Pinpoint the cell where the given text exists, returning its (x, y) midpoint coordinate. 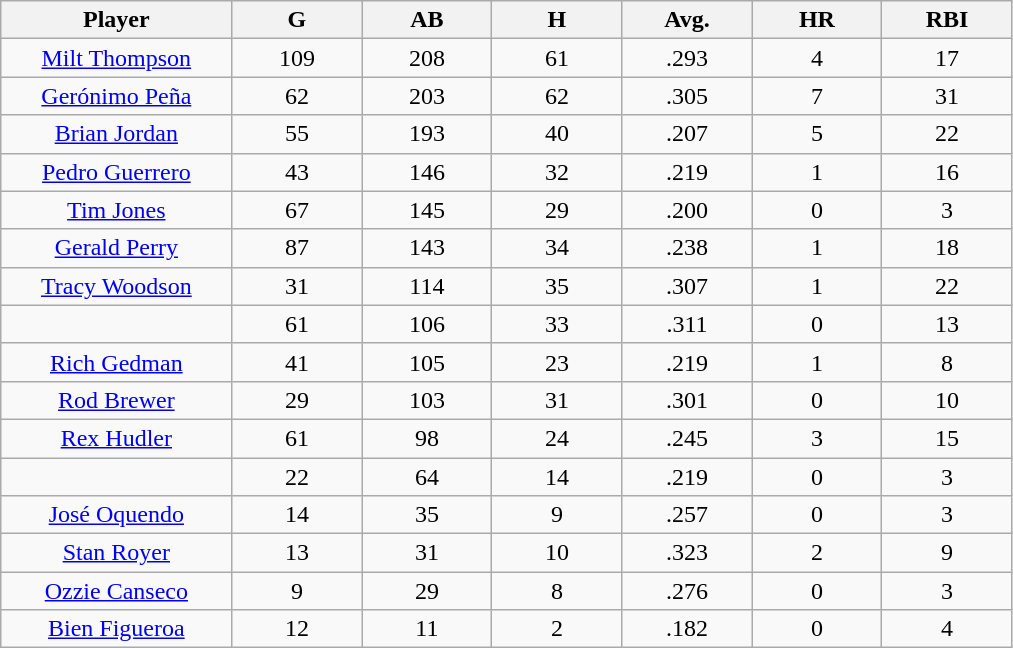
Tracy Woodson (116, 286)
5 (817, 134)
.293 (687, 58)
143 (427, 248)
.305 (687, 96)
103 (427, 400)
.182 (687, 629)
.311 (687, 324)
Bien Figueroa (116, 629)
G (297, 20)
41 (297, 362)
105 (427, 362)
98 (427, 438)
Rex Hudler (116, 438)
32 (557, 172)
23 (557, 362)
203 (427, 96)
.245 (687, 438)
Rod Brewer (116, 400)
33 (557, 324)
67 (297, 210)
.276 (687, 591)
HR (817, 20)
34 (557, 248)
Brian Jordan (116, 134)
Gerónimo Peña (116, 96)
12 (297, 629)
Avg. (687, 20)
Tim Jones (116, 210)
40 (557, 134)
208 (427, 58)
7 (817, 96)
106 (427, 324)
José Oquendo (116, 515)
Player (116, 20)
Rich Gedman (116, 362)
64 (427, 477)
109 (297, 58)
145 (427, 210)
AB (427, 20)
193 (427, 134)
15 (947, 438)
.207 (687, 134)
.257 (687, 515)
55 (297, 134)
146 (427, 172)
43 (297, 172)
Stan Royer (116, 553)
11 (427, 629)
.323 (687, 553)
16 (947, 172)
.301 (687, 400)
Ozzie Canseco (116, 591)
RBI (947, 20)
Gerald Perry (116, 248)
.238 (687, 248)
18 (947, 248)
Milt Thompson (116, 58)
.307 (687, 286)
H (557, 20)
24 (557, 438)
Pedro Guerrero (116, 172)
17 (947, 58)
87 (297, 248)
.200 (687, 210)
114 (427, 286)
